Detect which cell encompasses the target text, then output its (x, y) center coordinate. 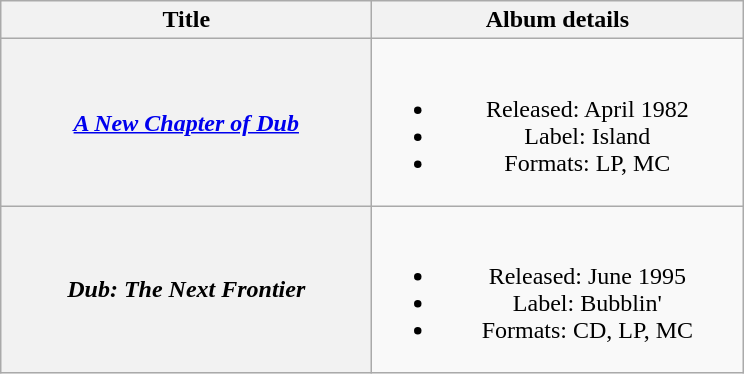
Dub: The Next Frontier (186, 290)
Album details (558, 20)
Released: April 1982Label: IslandFormats: LP, MC (558, 122)
A New Chapter of Dub (186, 122)
Released: June 1995Label: Bubblin'Formats: CD, LP, MC (558, 290)
Title (186, 20)
